Provide the (X, Y) coordinate of the cell's center where the given text is located.  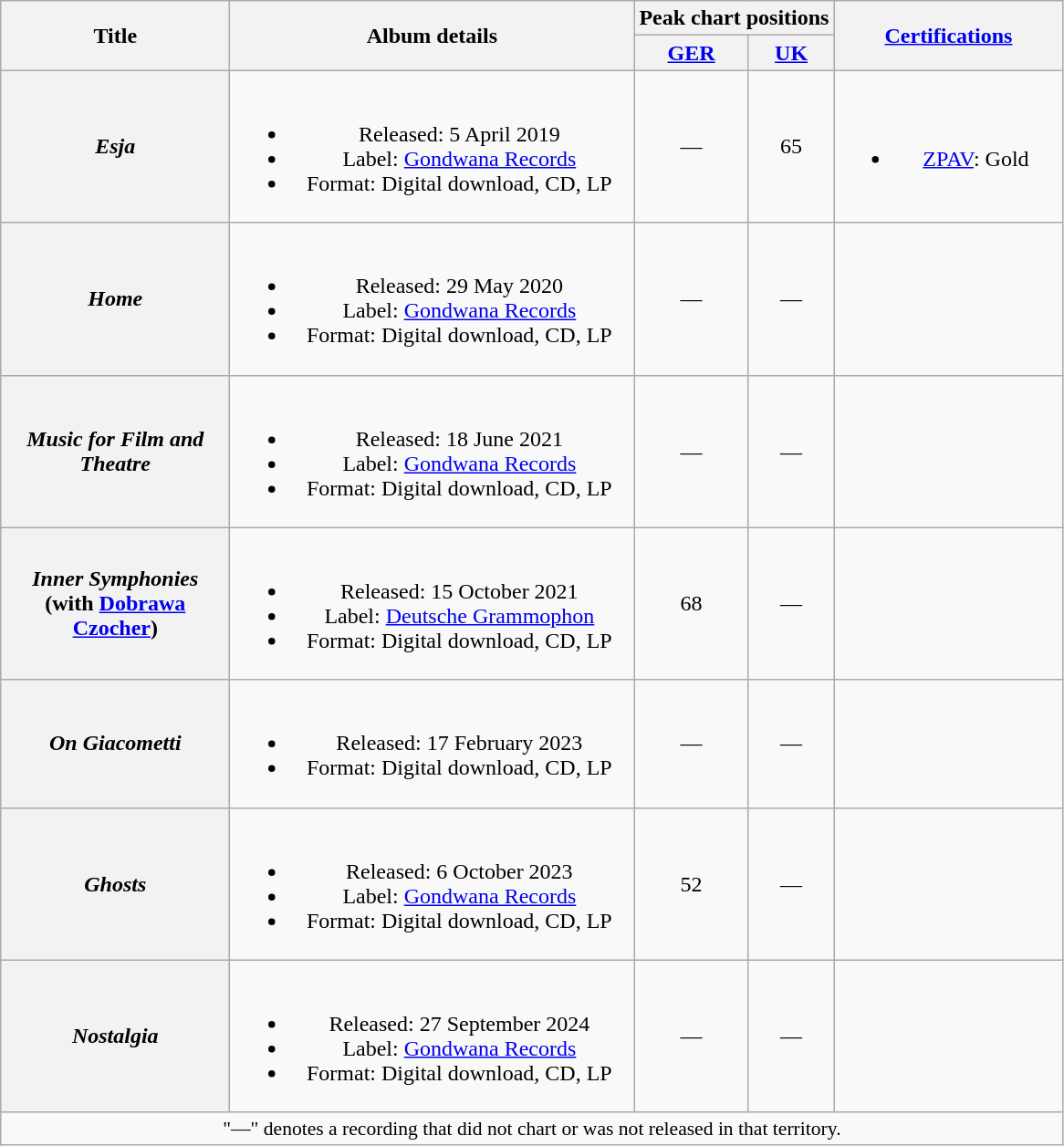
Released: 6 October 2023Label: Gondwana RecordsFormat: Digital download, CD, LP (433, 883)
Released: 15 October 2021Label: Deutsche GrammophonFormat: Digital download, CD, LP (433, 604)
UK (791, 53)
ZPAV: Gold (949, 146)
65 (791, 146)
Nostalgia (115, 1037)
68 (692, 604)
Title (115, 36)
Esja (115, 146)
Home (115, 299)
"—" denotes a recording that did not chart or was not released in that territory. (532, 1129)
Inner Symphonies (with Dobrawa Czocher) (115, 604)
Released: 18 June 2021Label: Gondwana RecordsFormat: Digital download, CD, LP (433, 451)
GER (692, 53)
On Giacometti (115, 744)
Certifications (949, 36)
Released: 5 April 2019Label: Gondwana RecordsFormat: Digital download, CD, LP (433, 146)
Peak chart positions (734, 18)
Album details (433, 36)
52 (692, 883)
Released: 17 February 2023Format: Digital download, CD, LP (433, 744)
Ghosts (115, 883)
Released: 29 May 2020Label: Gondwana RecordsFormat: Digital download, CD, LP (433, 299)
Released: 27 September 2024Label: Gondwana RecordsFormat: Digital download, CD, LP (433, 1037)
Music for Film and Theatre (115, 451)
